Search for the cell housing the specified text and yield its (X, Y) center coordinate. 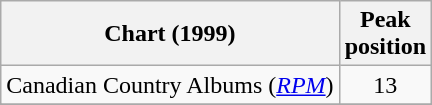
Canadian Country Albums (RPM) (170, 85)
13 (385, 85)
Peakposition (385, 34)
Chart (1999) (170, 34)
